For the text-containing cell, return its midpoint in (X, Y) coordinate format. 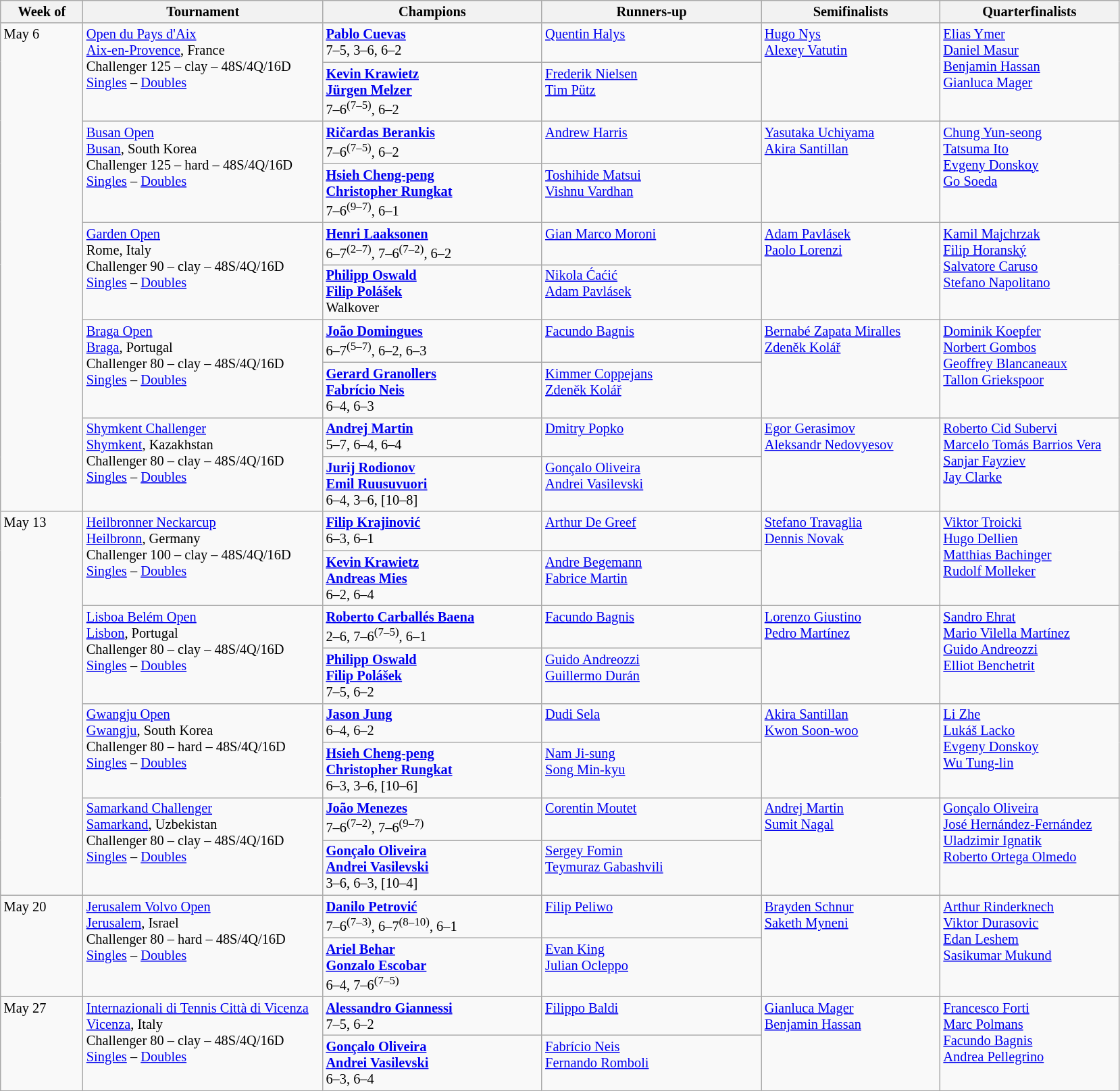
Samarkand ChallengerSamarkand, Uzbekistan Challenger 80 – clay – 48S/4Q/16DSingles – Doubles (203, 846)
Heilbronner NeckarcupHeilbronn, Germany Challenger 100 – clay – 48S/4Q/16DSingles – Doubles (203, 558)
Filip Krajinović6–3, 6–1 (432, 531)
Arthur De Greef (651, 531)
Ričardas Berankis7–6(7–5), 6–2 (432, 142)
May 13 (42, 703)
João Menezes7–6(7–2), 7–6(9–7) (432, 819)
Braga OpenBraga, Portugal Challenger 80 – clay – 48S/4Q/16DSingles – Doubles (203, 369)
Garden OpenRome, Italy Challenger 90 – clay – 48S/4Q/16DSingles – Doubles (203, 272)
Kamil Majchrzak Filip Horanský Salvatore Caruso Stefano Napolitano (1029, 272)
Pablo Cuevas7–5, 3–6, 6–2 (432, 43)
Jurij Rodionov Emil Ruusuvuori6–4, 3–6, [10–8] (432, 484)
Gerard Granollers Fabrício Neis6–4, 6–3 (432, 390)
Corentin Moutet (651, 819)
Li Zhe Lukáš Lacko Evgeny Donskoy Wu Tung-lin (1029, 750)
Alessandro Giannessi 7–5, 6–2 (432, 1016)
Ariel Behar Gonzalo Escobar6–4, 7–6(7–5) (432, 967)
Hsieh Cheng-peng Christopher Rungkat7–6(9–7), 6–1 (432, 193)
João Domingues6–7(5–7), 6–2, 6–3 (432, 340)
Roberto Carballés Baena2–6, 7–6(7–5), 6–1 (432, 627)
Internazionali di Tennis Città di VicenzaVicenza, Italy Challenger 80 – clay – 48S/4Q/16DSingles – Doubles (203, 1043)
Sandro Ehrat Mario Vilella Martínez Guido Andreozzi Elliot Benchetrit (1029, 654)
Hsieh Cheng-peng Christopher Rungkat6–3, 3–6, [10–6] (432, 770)
Nikola Ćaćić Adam Pavlásek (651, 292)
Kevin Krawietz Andreas Mies6–2, 6–4 (432, 578)
Philipp Oswald Filip PolášekWalkover (432, 292)
Gwangju OpenGwangju, South Korea Challenger 80 – hard – 48S/4Q/16DSingles – Doubles (203, 750)
Nam Ji-sung Song Min-kyu (651, 770)
Quarterfinalists (1029, 11)
Filippo Baldi (651, 1016)
Gonçalo Oliveira Andrei Vasilevski (651, 484)
Gonçalo Oliveira Andrei Vasilevski6–3, 6–4 (432, 1063)
Philipp Oswald Filip Polášek7–5, 6–2 (432, 676)
Shymkent ChallengerShymkent, Kazakhstan Challenger 80 – clay – 48S/4Q/16DSingles – Doubles (203, 465)
Kimmer Coppejans Zdeněk Kolář (651, 390)
Andrew Harris (651, 142)
Busan OpenBusan, South Korea Challenger 125 – hard – 48S/4Q/16DSingles – Doubles (203, 172)
Frederik Nielsen Tim Pütz (651, 92)
Week of (42, 11)
Runners-up (651, 11)
Fabrício Neis Fernando Romboli (651, 1063)
Chung Yun-seong Tatsuma Ito Evgeny Donskoy Go Soeda (1029, 172)
Andrej Martin5–7, 6–4, 6–4 (432, 437)
May 6 (42, 268)
Yasutaka Uchiyama Akira Santillan (851, 172)
Dudi Sela (651, 723)
Elias Ymer Daniel Masur Benjamin Hassan Gianluca Mager (1029, 72)
Lisboa Belém OpenLisbon, Portugal Challenger 80 – clay – 48S/4Q/16DSingles – Doubles (203, 654)
Guido Andreozzi Guillermo Durán (651, 676)
Hugo Nys Alexey Vatutin (851, 72)
Filip Peliwo (651, 916)
May 27 (42, 1043)
Dominik Koepfer Norbert Gombos Geoffrey Blancaneaux Tallon Griekspoor (1029, 369)
May 20 (42, 946)
Roberto Cid Subervi Marcelo Tomás Barrios Vera Sanjar Fayziev Jay Clarke (1029, 465)
Stefano Travaglia Dennis Novak (851, 558)
Andrej Martin Sumit Nagal (851, 846)
Adam Pavlásek Paolo Lorenzi (851, 272)
Bernabé Zapata Miralles Zdeněk Kolář (851, 369)
Sergey Fomin Teymuraz Gabashvili (651, 867)
Champions (432, 11)
Semifinalists (851, 11)
Arthur Rinderknech Viktor Durasovic Edan Leshem Sasikumar Mukund (1029, 946)
Open du Pays d'AixAix-en-Provence, France Challenger 125 – clay – 48S/4Q/16DSingles – Doubles (203, 72)
Toshihide Matsui Vishnu Vardhan (651, 193)
Quentin Halys (651, 43)
Gian Marco Moroni (651, 243)
Francesco Forti Marc Polmans Facundo Bagnis Andrea Pellegrino (1029, 1043)
Kevin Krawietz Jürgen Melzer7–6(7–5), 6–2 (432, 92)
Evan King Julian Ocleppo (651, 967)
Lorenzo Giustino Pedro Martínez (851, 654)
Henri Laaksonen6–7(2–7), 7–6(7–2), 6–2 (432, 243)
Jason Jung6–4, 6–2 (432, 723)
Gianluca Mager Benjamin Hassan (851, 1043)
Gonçalo Oliveira José Hernández-Fernández Uladzimir Ignatik Roberto Ortega Olmedo (1029, 846)
Akira Santillan Kwon Soon-woo (851, 750)
Jerusalem Volvo OpenJerusalem, Israel Challenger 80 – hard – 48S/4Q/16DSingles – Doubles (203, 946)
Dmitry Popko (651, 437)
Andre Begemann Fabrice Martin (651, 578)
Egor Gerasimov Aleksandr Nedovyesov (851, 465)
Viktor Troicki Hugo Dellien Matthias Bachinger Rudolf Molleker (1029, 558)
Gonçalo Oliveira Andrei Vasilevski3–6, 6–3, [10–4] (432, 867)
Danilo Petrović7–6(7–3), 6–7(8–10), 6–1 (432, 916)
Brayden Schnur Saketh Myneni (851, 946)
Tournament (203, 11)
